Provide the (X, Y) coordinate of the cell's center where the given text is located.  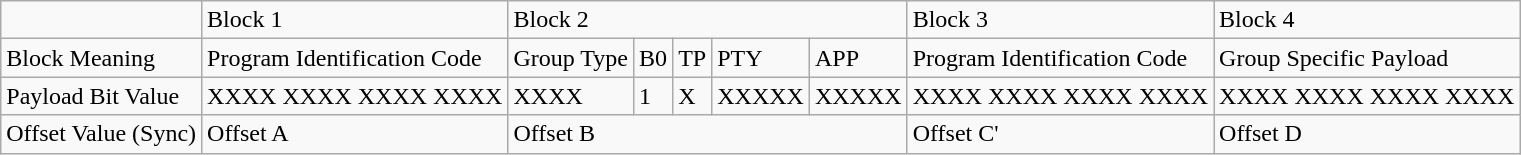
Offset A (355, 134)
Block 1 (355, 20)
B0 (654, 58)
Offset Value (Sync) (102, 134)
Block Meaning (102, 58)
APP (858, 58)
Payload Bit Value (102, 96)
1 (654, 96)
Group Type (571, 58)
Offset B (708, 134)
X (692, 96)
TP (692, 58)
Block 3 (1060, 20)
PTY (761, 58)
Group Specific Payload (1367, 58)
Offset C' (1060, 134)
Offset D (1367, 134)
Block 2 (708, 20)
Block 4 (1367, 20)
XXXX (571, 96)
